Detect which cell encompasses the target text, then output its (x, y) center coordinate. 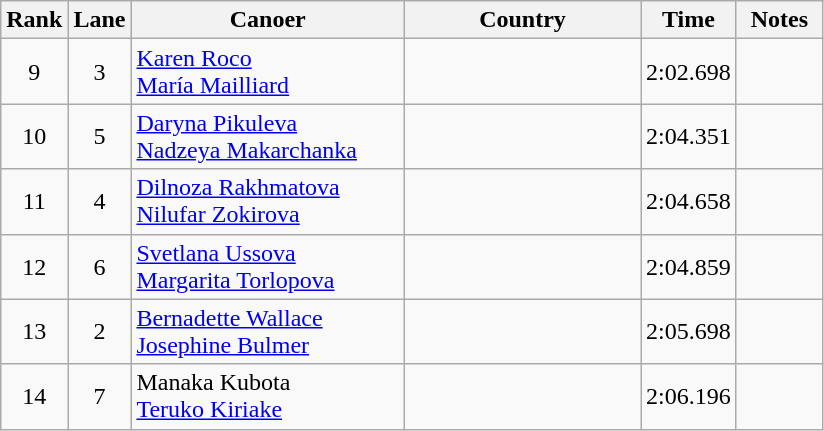
9 (34, 72)
4 (100, 202)
12 (34, 266)
11 (34, 202)
Karen RocoMaría Mailliard (268, 72)
5 (100, 136)
10 (34, 136)
Svetlana UssovaMargarita Torlopova (268, 266)
Bernadette WallaceJosephine Bulmer (268, 332)
Notes (779, 20)
2:06.196 (689, 396)
Canoer (268, 20)
6 (100, 266)
Country (522, 20)
Rank (34, 20)
Manaka KubotaTeruko Kiriake (268, 396)
13 (34, 332)
Time (689, 20)
Daryna PikulevaNadzeya Makarchanka (268, 136)
Dilnoza RakhmatovaNilufar Zokirova (268, 202)
2:04.351 (689, 136)
2:04.859 (689, 266)
7 (100, 396)
3 (100, 72)
2:04.658 (689, 202)
Lane (100, 20)
2 (100, 332)
2:05.698 (689, 332)
14 (34, 396)
2:02.698 (689, 72)
